Detect which cell encompasses the target text, then output its (X, Y) center coordinate. 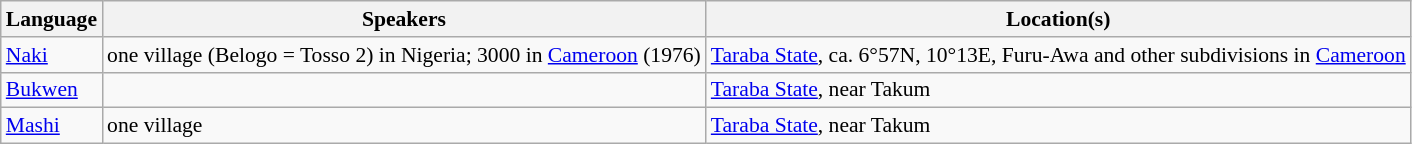
Mashi (52, 126)
Naki (52, 55)
Speakers (404, 19)
Bukwen (52, 90)
one village (404, 126)
Language (52, 19)
one village (Belogo = Tosso 2) in Nigeria; 3000 in Cameroon (1976) (404, 55)
Location(s) (1058, 19)
Taraba State, ca. 6°57N, 10°13E, Furu-Awa and other subdivisions in Cameroon (1058, 55)
